Search for the cell housing the specified text and yield its (x, y) center coordinate. 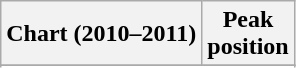
Peakposition (248, 34)
Chart (2010–2011) (102, 34)
